Provide the [x, y] coordinate of the cell's center where the given text is located.  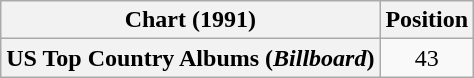
Chart (1991) [190, 20]
US Top Country Albums (Billboard) [190, 58]
43 [427, 58]
Position [427, 20]
